Determine the (X, Y) coordinate at the center of the cell enclosing the given text.  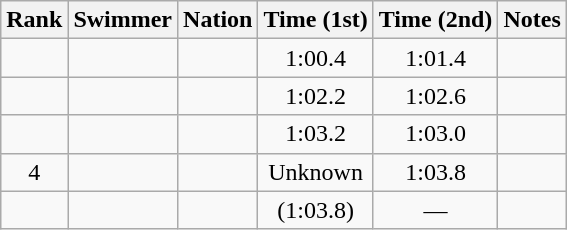
1:02.2 (316, 96)
1:03.2 (316, 134)
Notes (532, 20)
Unknown (316, 172)
— (436, 210)
Time (1st) (316, 20)
Time (2nd) (436, 20)
1:02.6 (436, 96)
4 (34, 172)
1:03.0 (436, 134)
1:03.8 (436, 172)
Rank (34, 20)
Nation (218, 20)
(1:03.8) (316, 210)
1:00.4 (316, 58)
1:01.4 (436, 58)
Swimmer (123, 20)
